Pinpoint the cell where the given text exists, returning its [X, Y] midpoint coordinate. 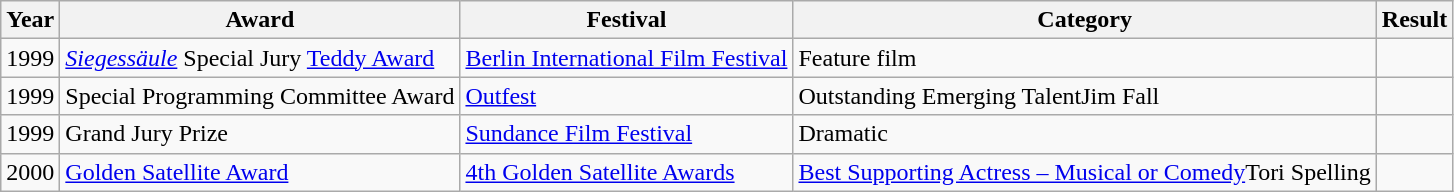
Festival [626, 20]
Feature film [1084, 58]
Siegessäule Special Jury Teddy Award [260, 58]
Award [260, 20]
Outfest [626, 96]
Outstanding Emerging TalentJim Fall [1084, 96]
Category [1084, 20]
Berlin International Film Festival [626, 58]
2000 [30, 172]
Sundance Film Festival [626, 134]
Special Programming Committee Award [260, 96]
Result [1414, 20]
Grand Jury Prize [260, 134]
Dramatic [1084, 134]
Golden Satellite Award [260, 172]
Year [30, 20]
Best Supporting Actress – Musical or ComedyTori Spelling [1084, 172]
4th Golden Satellite Awards [626, 172]
